Return the (x, y) coordinate for the center point of the cell that contains the specified text.  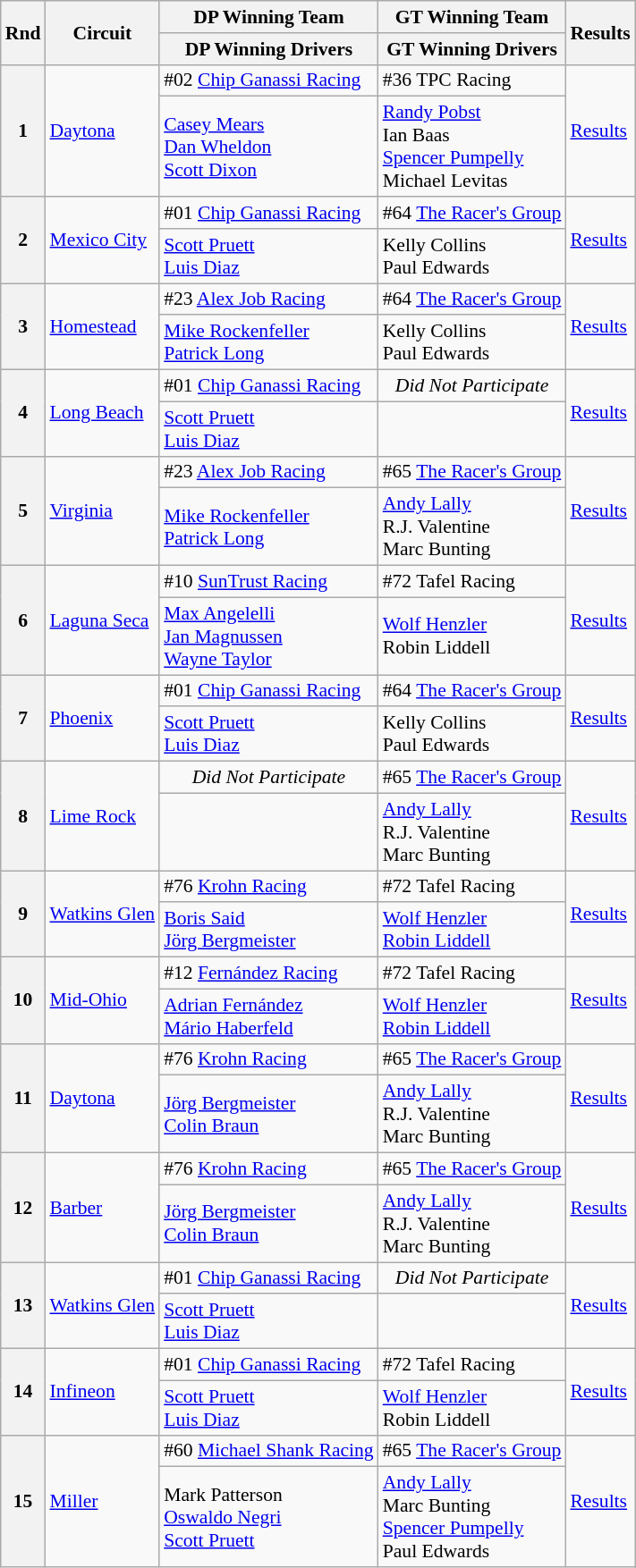
12 (23, 1208)
Phoenix (102, 719)
Andy Lally Marc Bunting Spencer Pumpelly Paul Edwards (472, 1517)
Adrian Fernández Mário Haberfeld (268, 1016)
Miller (102, 1501)
Laguna Seca (102, 620)
8 (23, 816)
Barber (102, 1208)
2 (23, 240)
9 (23, 914)
Homestead (102, 327)
5 (23, 510)
Max Angelelli Jan Magnussen Wayne Taylor (268, 636)
#12 Fernández Racing (268, 974)
14 (23, 1393)
#10 SunTrust Racing (268, 582)
#36 TPC Racing (472, 80)
Mid-Ohio (102, 1001)
Casey Mears Dan Wheldon Scott Dixon (268, 147)
Infineon (102, 1393)
GT Winning Team (472, 17)
DP Winning Team (268, 17)
Long Beach (102, 413)
Rnd (23, 32)
4 (23, 413)
DP Winning Drivers (268, 49)
Mexico City (102, 240)
10 (23, 1001)
Mark Patterson Oswaldo Negri Scott Pruett (268, 1517)
Circuit (102, 32)
7 (23, 719)
1 (23, 131)
Randy Pobst Ian Baas Spencer Pumpelly Michael Levitas (472, 147)
15 (23, 1501)
#60 Michael Shank Racing (268, 1451)
Boris Said Jörg Bergmeister (268, 930)
11 (23, 1098)
#02 Chip Ganassi Racing (268, 80)
3 (23, 327)
GT Winning Drivers (472, 49)
13 (23, 1305)
Virginia (102, 510)
6 (23, 620)
Lime Rock (102, 816)
